Scan for the cell matching the given text and deliver its (X, Y) coordinate at center. 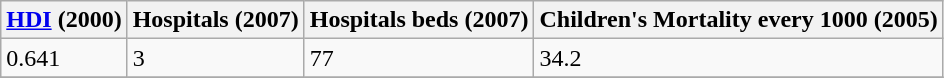
Children's Mortality every 1000 (2005) (738, 20)
34.2 (738, 58)
HDI (2000) (64, 20)
0.641 (64, 58)
Hospitals (2007) (216, 20)
77 (419, 58)
Hospitals beds (2007) (419, 20)
3 (216, 58)
